Pinpoint the cell where the given text exists, returning its (x, y) midpoint coordinate. 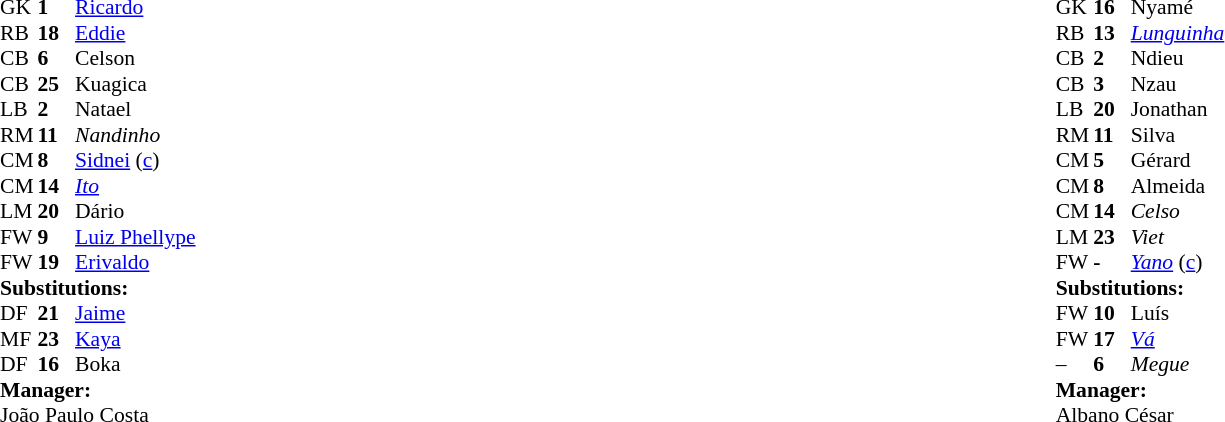
Luís (1178, 313)
Jaime (136, 313)
9 (57, 237)
Viet (1178, 237)
Natael (136, 109)
MF (19, 339)
Almeida (1178, 186)
Jonathan (1178, 109)
Nandinho (136, 135)
Nzau (1178, 84)
10 (1112, 313)
Kaya (136, 339)
– (1075, 365)
Dário (136, 211)
Sidnei (c) (136, 161)
Erivaldo (136, 263)
13 (1112, 33)
Lunguinha (1178, 33)
Celson (136, 59)
Kuagica (136, 84)
Yano (c) (1178, 263)
Ito (136, 186)
Boka (136, 365)
Luiz Phellype (136, 237)
- (1112, 263)
Megue (1178, 365)
19 (57, 263)
16 (57, 365)
Gérard (1178, 161)
21 (57, 313)
18 (57, 33)
25 (57, 84)
Celso (1178, 211)
17 (1112, 339)
Silva (1178, 135)
Ndieu (1178, 59)
Eddie (136, 33)
Vá (1178, 339)
5 (1112, 161)
3 (1112, 84)
